Determine the [X, Y] coordinate at the center of the cell enclosing the given text.  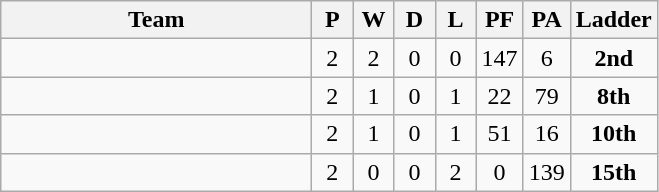
PA [546, 20]
16 [546, 134]
6 [546, 58]
51 [500, 134]
Ladder [614, 20]
PF [500, 20]
L [456, 20]
P [332, 20]
D [414, 20]
79 [546, 96]
W [374, 20]
139 [546, 172]
22 [500, 96]
147 [500, 58]
8th [614, 96]
15th [614, 172]
2nd [614, 58]
Team [156, 20]
10th [614, 134]
